Output the (X, Y) coordinate of the center of the cell containing the given text.  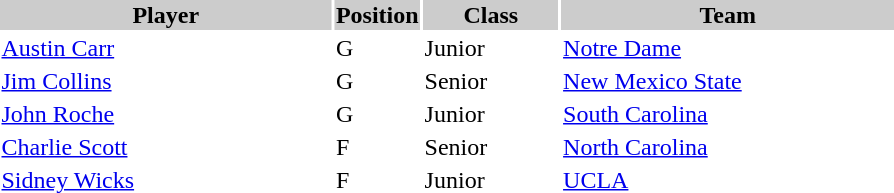
Jim Collins (166, 81)
John Roche (166, 114)
North Carolina (728, 147)
Austin Carr (166, 48)
South Carolina (728, 114)
F (377, 147)
Team (728, 15)
Notre Dame (728, 48)
Position (377, 15)
New Mexico State (728, 81)
Player (166, 15)
Class (490, 15)
Charlie Scott (166, 147)
